From the cell containing the given text, extract its center point as (x, y) coordinate. 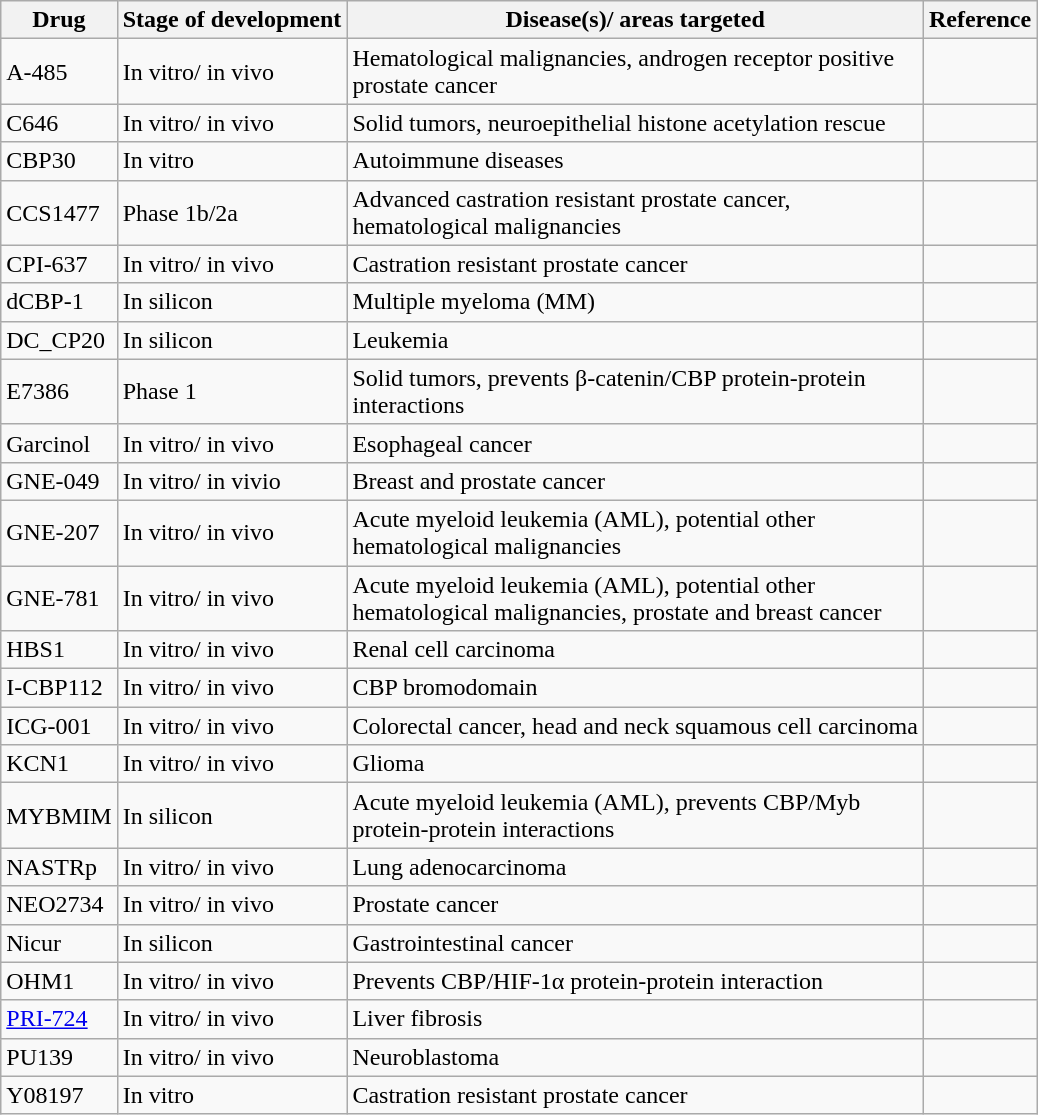
Advanced castration resistant prostate cancer,hematological malignancies (636, 212)
Phase 1b/2a (232, 212)
Renal cell carcinoma (636, 650)
A-485 (59, 72)
DC_CP20 (59, 340)
Phase 1 (232, 392)
Prostate cancer (636, 905)
Acute myeloid leukemia (AML), prevents CBP/Mybprotein-protein interactions (636, 816)
Disease(s)/ areas targeted (636, 20)
CPI-637 (59, 264)
Solid tumors, prevents β-catenin/CBP protein-proteininteractions (636, 392)
MYBMIM (59, 816)
CCS1477 (59, 212)
C646 (59, 123)
Reference (980, 20)
In vitro/ in vivio (232, 481)
Gastrointestinal cancer (636, 943)
GNE-781 (59, 598)
PU139 (59, 1057)
GNE-207 (59, 532)
Neuroblastoma (636, 1057)
Hematological malignancies, androgen receptor positiveprostate cancer (636, 72)
Autoimmune diseases (636, 161)
PRI-724 (59, 1019)
NASTRp (59, 867)
Garcinol (59, 443)
I-CBP112 (59, 688)
Multiple myeloma (MM) (636, 302)
Y08197 (59, 1095)
CBP bromodomain (636, 688)
Leukemia (636, 340)
Solid tumors, neuroepithelial histone acetylation rescue (636, 123)
HBS1 (59, 650)
GNE-049 (59, 481)
Colorectal cancer, head and neck squamous cell carcinoma (636, 726)
Prevents CBP/HIF-1α protein-protein interaction (636, 981)
ICG-001 (59, 726)
Breast and prostate cancer (636, 481)
CBP30 (59, 161)
NEO2734 (59, 905)
Esophageal cancer (636, 443)
OHM1 (59, 981)
Lung adenocarcinoma (636, 867)
Drug (59, 20)
Glioma (636, 764)
Acute myeloid leukemia (AML), potential otherhematological malignancies (636, 532)
Stage of development (232, 20)
Liver fibrosis (636, 1019)
Acute myeloid leukemia (AML), potential otherhematological malignancies, prostate and breast cancer (636, 598)
E7386 (59, 392)
Nicur (59, 943)
dCBP-1 (59, 302)
KCN1 (59, 764)
